Provide the [x, y] coordinate of the cell's center where the given text is located.  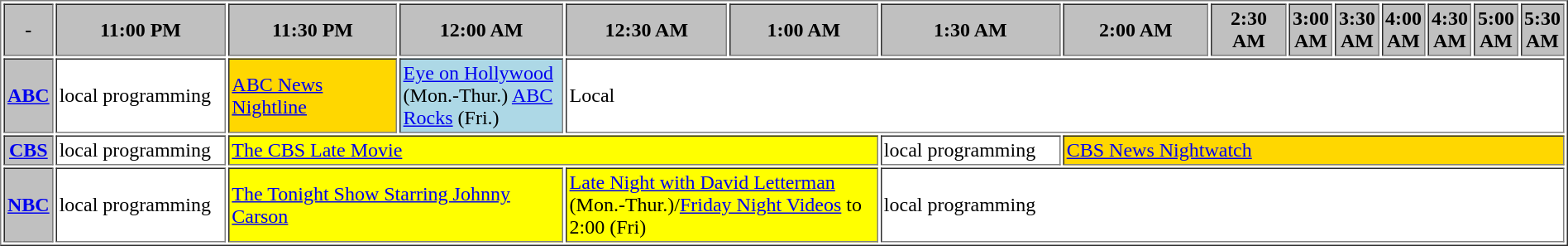
- [28, 30]
2:00 AM [1135, 30]
5:30 AM [1542, 30]
Late Night with David Letterman (Mon.-Thur.)/Friday Night Videos to 2:00 (Fri) [721, 205]
11:30 PM [313, 30]
3:30 AM [1356, 30]
The CBS Late Movie [553, 151]
CBS News Nightwatch [1313, 151]
12:00 AM [481, 30]
4:00 AM [1403, 30]
4:30 AM [1449, 30]
ABC News Nightline [313, 95]
11:00 PM [141, 30]
1:00 AM [804, 30]
12:30 AM [647, 30]
CBS [28, 151]
5:00 AM [1495, 30]
ABC [28, 95]
1:30 AM [970, 30]
Eye on Hollywood (Mon.-Thur.) ABC Rocks (Fri.) [481, 95]
The Tonight Show Starring Johnny Carson [395, 205]
2:30 AM [1249, 30]
Local [1065, 95]
3:00 AM [1310, 30]
NBC [28, 205]
